Pinpoint the cell where the given text exists, returning its [x, y] midpoint coordinate. 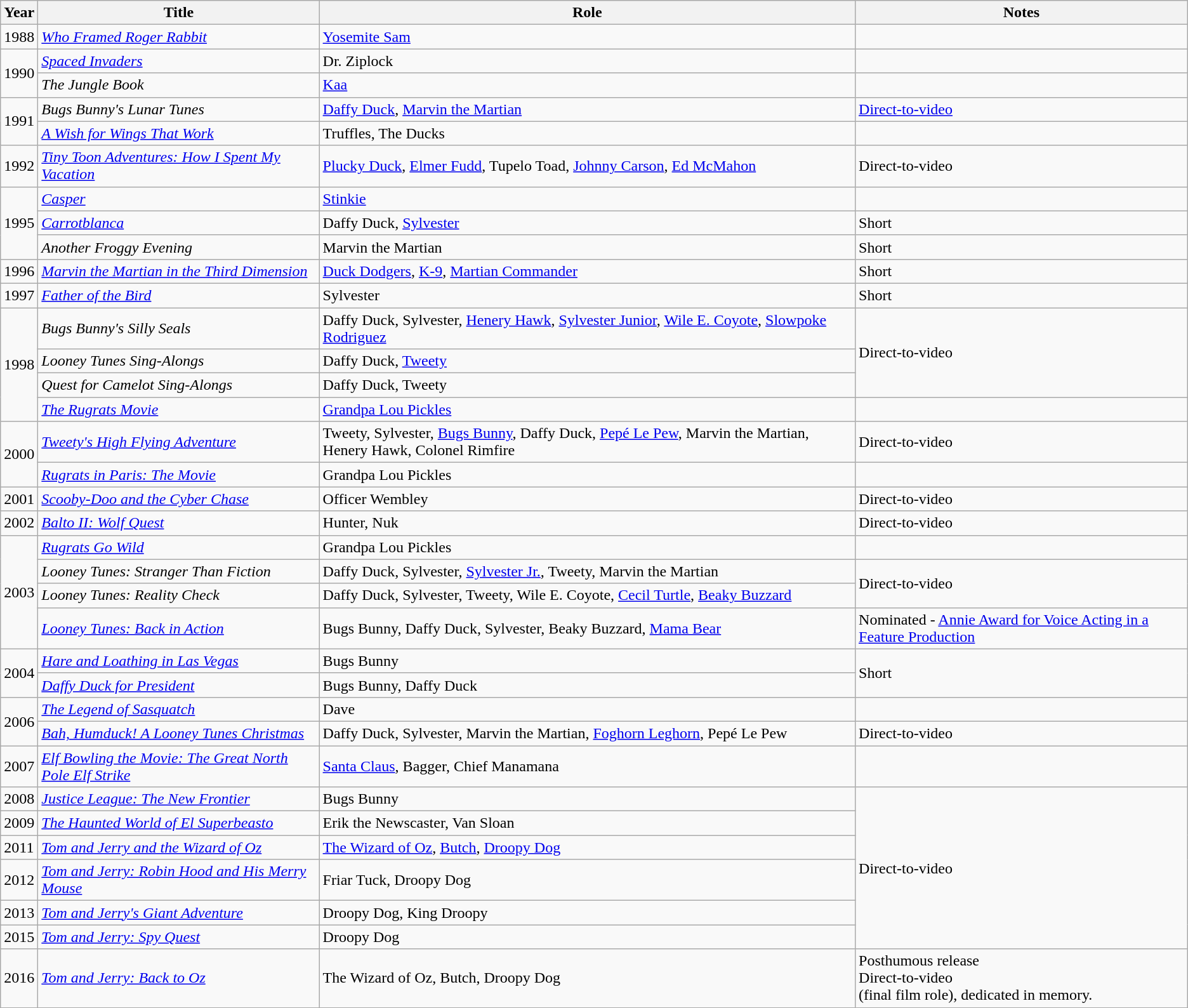
Tom and Jerry and the Wizard of Oz [179, 847]
Santa Claus, Bagger, Chief Manamana [587, 766]
A Wish for Wings That Work [179, 133]
Rugrats in Paris: The Movie [179, 475]
1988 [19, 37]
Looney Tunes: Reality Check [179, 595]
Bugs Bunny's Silly Seals [179, 328]
2002 [19, 523]
Tom and Jerry: Spy Quest [179, 937]
Father of the Bird [179, 295]
Marvin the Martian in the Third Dimension [179, 271]
1990 [19, 73]
The Haunted World of El Superbeasto [179, 823]
2015 [19, 937]
Rugrats Go Wild [179, 547]
Posthumous releaseDirect-to-video(final film role), dedicated in memory. [1022, 978]
Elf Bowling the Movie: The Great North Pole Elf Strike [179, 766]
Tom and Jerry: Back to Oz [179, 978]
Justice League: The New Frontier [179, 799]
Plucky Duck, Elmer Fudd, Tupelo Toad, Johnny Carson, Ed McMahon [587, 166]
Role [587, 13]
Erik the Newscaster, Van Sloan [587, 823]
Stinkie [587, 199]
Balto II: Wolf Quest [179, 523]
2013 [19, 913]
Title [179, 13]
Sylvester [587, 295]
The Rugrats Movie [179, 409]
Daffy Duck, Sylvester, Sylvester Jr., Tweety, Marvin the Martian [587, 571]
1996 [19, 271]
Daffy Duck, Sylvester, Marvin the Martian, Foghorn Leghorn, Pepé Le Pew [587, 733]
Bah, Humduck! A Looney Tunes Christmas [179, 733]
2008 [19, 799]
Daffy Duck, Sylvester, Tweety, Wile E. Coyote, Cecil Turtle, Beaky Buzzard [587, 595]
Spaced Invaders [179, 61]
Daffy Duck, Sylvester [587, 223]
Friar Tuck, Droopy Dog [587, 880]
2016 [19, 978]
Daffy Duck for President [179, 685]
2006 [19, 721]
2000 [19, 454]
Another Froggy Evening [179, 247]
Tom and Jerry's Giant Adventure [179, 913]
1998 [19, 364]
Tom and Jerry: Robin Hood and His Merry Mouse [179, 880]
Scooby-Doo and the Cyber Chase [179, 499]
The Legend of Sasquatch [179, 709]
2003 [19, 592]
Dr. Ziplock [587, 61]
Looney Tunes Sing-Alongs [179, 361]
Tiny Toon Adventures: How I Spent My Vacation [179, 166]
2004 [19, 673]
Carrotblanca [179, 223]
Daffy Duck, Sylvester, Henery Hawk, Sylvester Junior, Wile E. Coyote, Slowpoke Rodriguez [587, 328]
Year [19, 13]
1995 [19, 223]
1992 [19, 166]
Officer Wembley [587, 499]
Quest for Camelot Sing-Alongs [179, 385]
Kaa [587, 85]
Notes [1022, 13]
Who Framed Roger Rabbit [179, 37]
Looney Tunes: Back in Action [179, 628]
Daffy Duck, Marvin the Martian [587, 109]
1997 [19, 295]
Tweety, Sylvester, Bugs Bunny, Daffy Duck, Pepé Le Pew, Marvin the Martian, Henery Hawk, Colonel Rimfire [587, 442]
Bugs Bunny, Daffy Duck, Sylvester, Beaky Buzzard, Mama Bear [587, 628]
Hunter, Nuk [587, 523]
Bugs Bunny's Lunar Tunes [179, 109]
The Jungle Book [179, 85]
2001 [19, 499]
Marvin the Martian [587, 247]
1991 [19, 121]
Looney Tunes: Stranger Than Fiction [179, 571]
Yosemite Sam [587, 37]
Casper [179, 199]
2009 [19, 823]
Tweety's High Flying Adventure [179, 442]
2007 [19, 766]
Hare and Loathing in Las Vegas [179, 661]
Duck Dodgers, K-9, Martian Commander [587, 271]
Dave [587, 709]
Bugs Bunny, Daffy Duck [587, 685]
Droopy Dog, King Droopy [587, 913]
Truffles, The Ducks [587, 133]
2012 [19, 880]
Nominated - Annie Award for Voice Acting in a Feature Production [1022, 628]
Droopy Dog [587, 937]
2011 [19, 847]
